Locate the cell with the specified text and output its (X, Y) center coordinate. 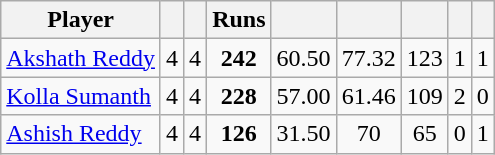
77.32 (368, 58)
Akshath Reddy (81, 58)
Ashish Reddy (81, 134)
126 (239, 134)
61.46 (368, 96)
123 (424, 58)
242 (239, 58)
60.50 (304, 58)
31.50 (304, 134)
57.00 (304, 96)
2 (460, 96)
Runs (239, 20)
Player (81, 20)
109 (424, 96)
70 (368, 134)
Kolla Sumanth (81, 96)
65 (424, 134)
228 (239, 96)
